Search for the cell housing the specified text and yield its [X, Y] center coordinate. 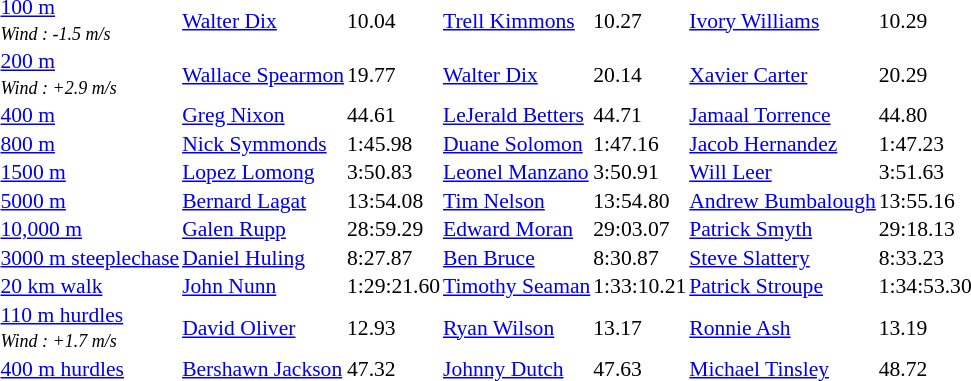
3:50.91 [640, 172]
Wallace Spearmon [264, 74]
Leonel Manzano [517, 172]
Edward Moran [517, 229]
Ben Bruce [517, 258]
13:54.80 [640, 200]
John Nunn [264, 286]
Will Leer [782, 172]
29:03.07 [640, 229]
44.71 [640, 115]
Bernard Lagat [264, 200]
Andrew Bumbalough [782, 200]
20.14 [640, 74]
Jamaal Torrence [782, 115]
Tim Nelson [517, 200]
Greg Nixon [264, 115]
28:59.29 [394, 229]
Ryan Wilson [517, 327]
12.93 [394, 327]
1:29:21.60 [394, 286]
19.77 [394, 74]
Jacob Hernandez [782, 144]
Xavier Carter [782, 74]
44.61 [394, 115]
8:30.87 [640, 258]
1:45.98 [394, 144]
Daniel Huling [264, 258]
Nick Symmonds [264, 144]
8:27.87 [394, 258]
Steve Slattery [782, 258]
David Oliver [264, 327]
LeJerald Betters [517, 115]
1:47.16 [640, 144]
Duane Solomon [517, 144]
Lopez Lomong [264, 172]
Galen Rupp [264, 229]
Timothy Seaman [517, 286]
Patrick Smyth [782, 229]
13.17 [640, 327]
13:54.08 [394, 200]
1:33:10.21 [640, 286]
Walter Dix [517, 74]
3:50.83 [394, 172]
Patrick Stroupe [782, 286]
Ronnie Ash [782, 327]
